Capture the cell that displays the provided text and extract its (X, Y) central coordinate. 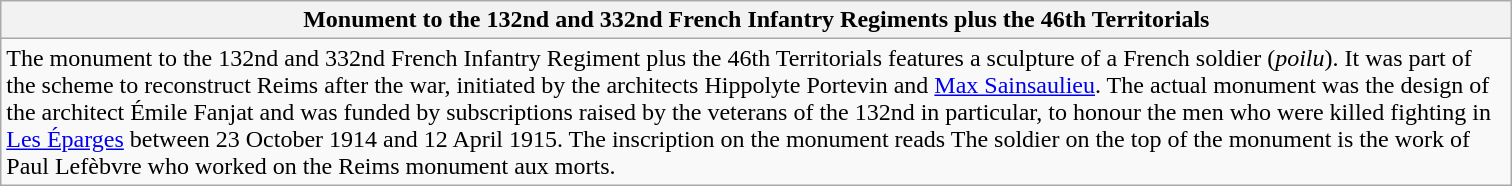
Monument to the 132nd and 332nd French Infantry Regiments plus the 46th Territorials (756, 20)
